Return the [X, Y] coordinate for the center point of the cell that contains the specified text.  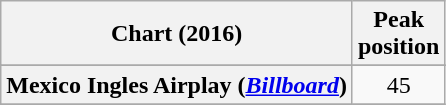
Peakposition [398, 34]
Chart (2016) [177, 34]
Mexico Ingles Airplay (Billboard) [177, 85]
45 [398, 85]
